Determine the (x, y) coordinate at the center of the cell enclosing the given text.  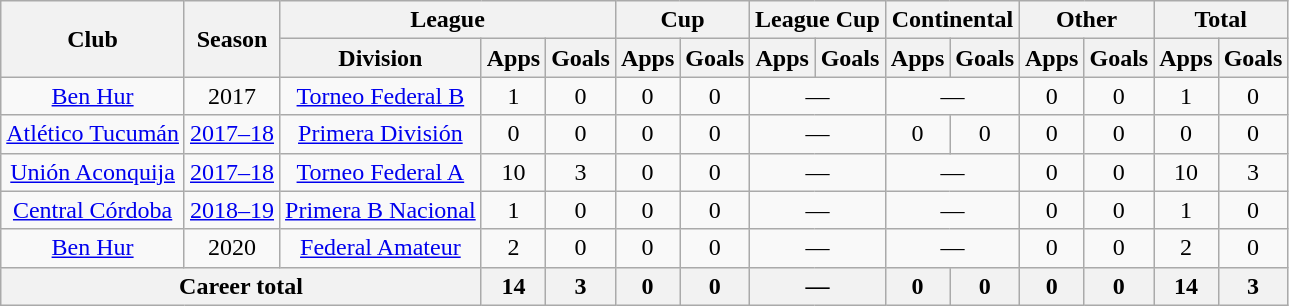
Federal Amateur (381, 248)
Primera B Nacional (381, 210)
Torneo Federal A (381, 172)
Continental (952, 20)
Career total (241, 286)
Unión Aconquija (93, 172)
2020 (232, 248)
Primera División (381, 134)
Season (232, 39)
League Cup (818, 20)
Atlético Tucumán (93, 134)
Torneo Federal B (381, 96)
Division (381, 58)
League (448, 20)
Total (1221, 20)
2018–19 (232, 210)
Central Córdoba (93, 210)
Cup (682, 20)
Club (93, 39)
Other (1087, 20)
2017 (232, 96)
